Locate the cell with the specified text and output its (X, Y) center coordinate. 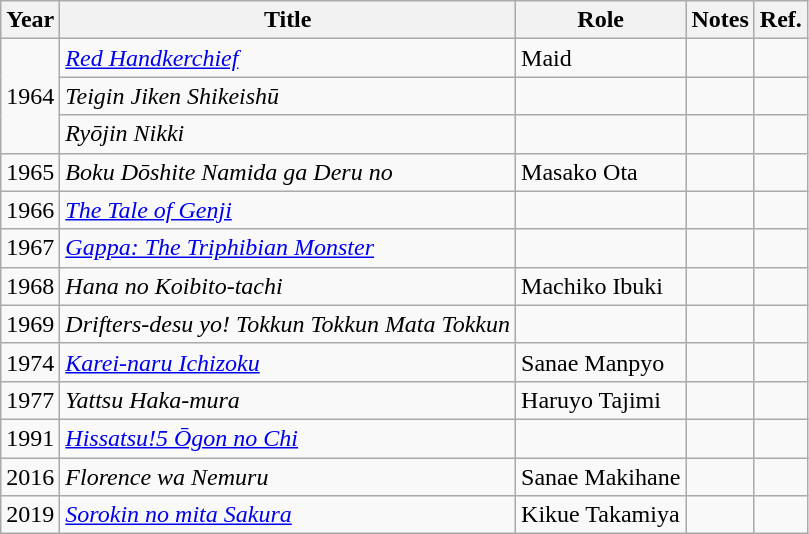
Florence wa Nemuru (288, 477)
Boku Dōshite Namida ga Deru no (288, 172)
1966 (30, 210)
Year (30, 20)
1964 (30, 96)
The Tale of Genji (288, 210)
Drifters-desu yo! Tokkun Tokkun Mata Tokkun (288, 324)
2019 (30, 515)
Ryōjin Nikki (288, 134)
Role (601, 20)
Red Handkerchief (288, 58)
1968 (30, 286)
1977 (30, 400)
2016 (30, 477)
Notes (720, 20)
1974 (30, 362)
1969 (30, 324)
Teigin Jiken Shikeishū (288, 96)
Haruyo Tajimi (601, 400)
Masako Ota (601, 172)
Sorokin no mita Sakura (288, 515)
Kikue Takamiya (601, 515)
Gappa: The Triphibian Monster (288, 248)
Hana no Koibito-tachi (288, 286)
1965 (30, 172)
Maid (601, 58)
Machiko Ibuki (601, 286)
Ref. (780, 20)
Sanae Makihane (601, 477)
Karei-naru Ichizoku (288, 362)
Title (288, 20)
1967 (30, 248)
1991 (30, 438)
Sanae Manpyo (601, 362)
Hissatsu!5 Ōgon no Chi (288, 438)
Yattsu Haka-mura (288, 400)
